Extract the (x, y) coordinate from the center of the cell holding the provided text.  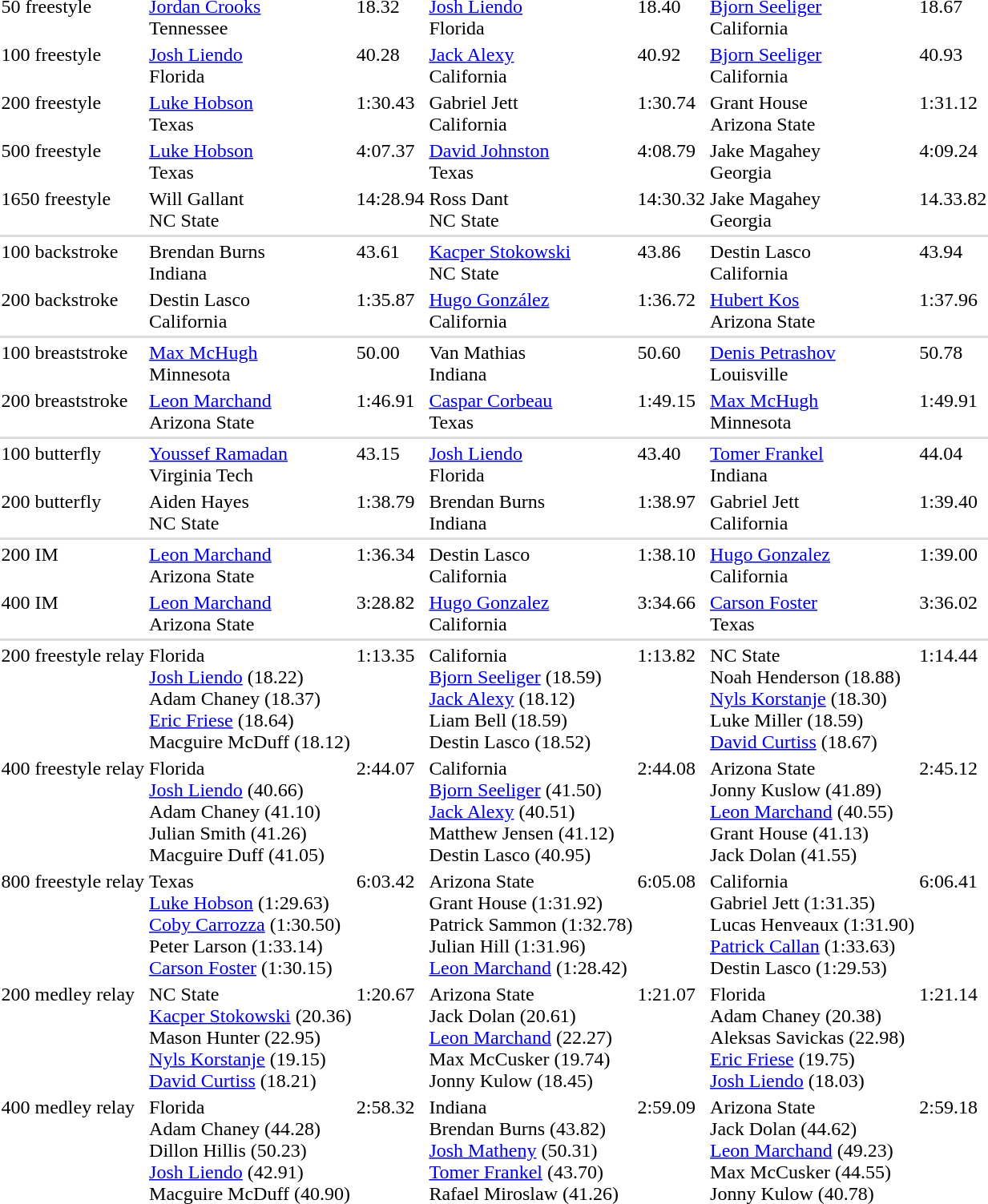
43.86 (671, 263)
100 freestyle (73, 66)
Will GallantNC State (251, 210)
1:21.14 (954, 1037)
200 IM (73, 566)
100 butterfly (73, 465)
50.60 (671, 364)
FloridaJosh Liendo (18.22)Adam Chaney (18.37)Eric Friese (18.64)Macguire McDuff (18.12) (251, 699)
40.92 (671, 66)
1:49.91 (954, 412)
4:08.79 (671, 162)
Bjorn SeeligerCalifornia (813, 66)
Arizona State Jack Dolan (20.61) Leon Marchand (22.27) Max McCusker (19.74) Jonny Kulow (18.45) (530, 1037)
California Gabriel Jett (1:31.35) Lucas Henveaux (1:31.90) Patrick Callan (1:33.63) Destin Lasco (1:29.53) (813, 924)
Van MathiasIndiana (530, 364)
Caspar CorbeauTexas (530, 412)
Texas Luke Hobson (1:29.63) Coby Carrozza (1:30.50) Peter Larson (1:33.14) Carson Foster (1:30.15) (251, 924)
3:34.66 (671, 614)
Carson FosterTexas (813, 614)
NC State Kacper Stokowski (20.36) Mason Hunter (22.95) Nyls Korstanje (19.15) David Curtiss (18.21) (251, 1037)
Tomer FrankelIndiana (813, 465)
Hugo GonzálezCalifornia (530, 311)
6:06.41 (954, 924)
4:07.37 (390, 162)
CaliforniaBjorn Seeliger (18.59)Jack Alexy (18.12) Liam Bell (18.59) Destin Lasco (18.52) (530, 699)
2:44.08 (671, 811)
43.61 (390, 263)
1:38.79 (390, 513)
6:03.42 (390, 924)
Grant HouseArizona State (813, 114)
200 backstroke (73, 311)
50.00 (390, 364)
800 freestyle relay (73, 924)
2:45.12 (954, 811)
1:13.82 (671, 699)
Arizona State Grant House (1:31.92) Patrick Sammon (1:32.78) Julian Hill (1:31.96) Leon Marchand (1:28.42) (530, 924)
400 IM (73, 614)
1:36.72 (671, 311)
Hubert KosArizona State (813, 311)
FloridaAdam Chaney (20.38) Aleksas Savickas (22.98) Eric Friese (19.75) Josh Liendo (18.03) (813, 1037)
1:39.40 (954, 513)
14:30.32 (671, 210)
1:31.12 (954, 114)
43.94 (954, 263)
14.33.82 (954, 210)
1:30.74 (671, 114)
100 backstroke (73, 263)
1:13.35 (390, 699)
100 breaststroke (73, 364)
1:20.67 (390, 1037)
14:28.94 (390, 210)
1650 freestyle (73, 210)
NC StateNoah Henderson (18.88)Nyls Korstanje (18.30)Luke Miller (18.59) David Curtiss (18.67) (813, 699)
1:39.00 (954, 566)
1:36.34 (390, 566)
David JohnstonTexas (530, 162)
1:46.91 (390, 412)
1:30.43 (390, 114)
200 butterfly (73, 513)
44.04 (954, 465)
200 medley relay (73, 1037)
1:35.87 (390, 311)
Kacper StokowskiNC State (530, 263)
50.78 (954, 364)
6:05.08 (671, 924)
Denis PetrashovLouisville (813, 364)
1:49.15 (671, 412)
400 freestyle relay (73, 811)
200 breaststroke (73, 412)
1:21.07 (671, 1037)
Ross DantNC State (530, 210)
43.15 (390, 465)
1:38.97 (671, 513)
2:44.07 (390, 811)
Arizona State Jonny Kuslow (41.89) Leon Marchand (40.55) Grant House (41.13) Jack Dolan (41.55) (813, 811)
3:28.82 (390, 614)
200 freestyle (73, 114)
1:37.96 (954, 311)
1:38.10 (671, 566)
Jack AlexyCalifornia (530, 66)
Aiden HayesNC State (251, 513)
43.40 (671, 465)
Florida Josh Liendo (40.66) Adam Chaney (41.10) Julian Smith (41.26) Macguire Duff (41.05) (251, 811)
3:36.02 (954, 614)
4:09.24 (954, 162)
40.93 (954, 66)
California Bjorn Seeliger (41.50) Jack Alexy (40.51) Matthew Jensen (41.12) Destin Lasco (40.95) (530, 811)
Youssef RamadanVirginia Tech (251, 465)
1:14.44 (954, 699)
200 freestyle relay (73, 699)
500 freestyle (73, 162)
40.28 (390, 66)
